Scan for the cell matching the given text and deliver its (x, y) coordinate at center. 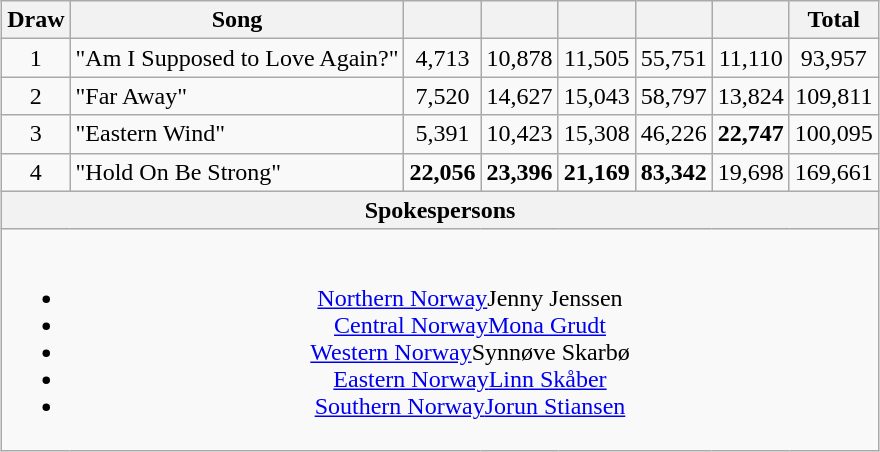
Draw (36, 20)
10,423 (520, 134)
15,043 (596, 96)
"Eastern Wind" (237, 134)
3 (36, 134)
"Far Away" (237, 96)
14,627 (520, 96)
93,957 (834, 58)
19,698 (750, 172)
Song (237, 20)
"Am I Supposed to Love Again?" (237, 58)
55,751 (674, 58)
21,169 (596, 172)
11,505 (596, 58)
11,110 (750, 58)
Total (834, 20)
46,226 (674, 134)
15,308 (596, 134)
169,661 (834, 172)
Spokespersons (440, 210)
5,391 (442, 134)
"Hold On Be Strong" (237, 172)
10,878 (520, 58)
2 (36, 96)
Northern NorwayJenny JenssenCentral NorwayMona GrudtWestern NorwaySynnøve SkarbøEastern NorwayLinn SkåberSouthern NorwayJorun Stiansen (440, 340)
83,342 (674, 172)
22,747 (750, 134)
4,713 (442, 58)
22,056 (442, 172)
23,396 (520, 172)
1 (36, 58)
100,095 (834, 134)
109,811 (834, 96)
58,797 (674, 96)
4 (36, 172)
7,520 (442, 96)
13,824 (750, 96)
